Provide the [X, Y] coordinate of the cell's center where the given text is located.  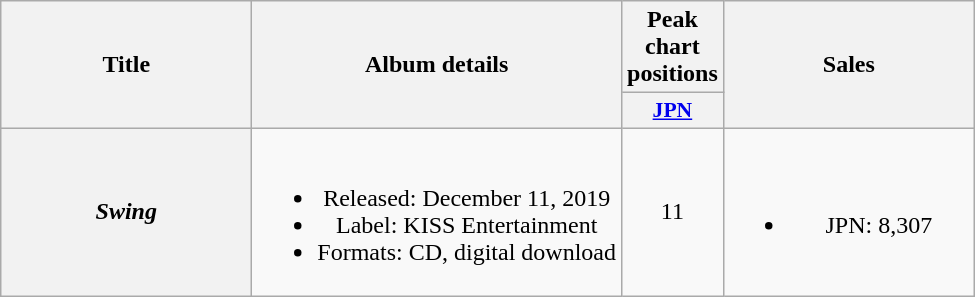
Swing [126, 212]
JPN: 8,307 [848, 212]
11 [673, 212]
Released: December 11, 2019Label: KISS EntertainmentFormats: CD, digital download [437, 212]
Sales [848, 65]
Peak chart positions [673, 47]
Title [126, 65]
JPN [673, 111]
Album details [437, 65]
